Detect which cell encompasses the target text, then output its (x, y) center coordinate. 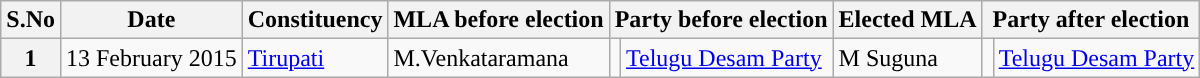
Party before election (721, 20)
S.No (31, 20)
Elected MLA (908, 20)
MLA before election (498, 20)
13 February 2015 (151, 58)
M.Venkataramana (498, 58)
Date (151, 20)
Tirupati (315, 58)
Constituency (315, 20)
Party after election (1091, 20)
1 (31, 58)
M Suguna (908, 58)
